Return the [X, Y] coordinate for the center point of the cell that contains the specified text.  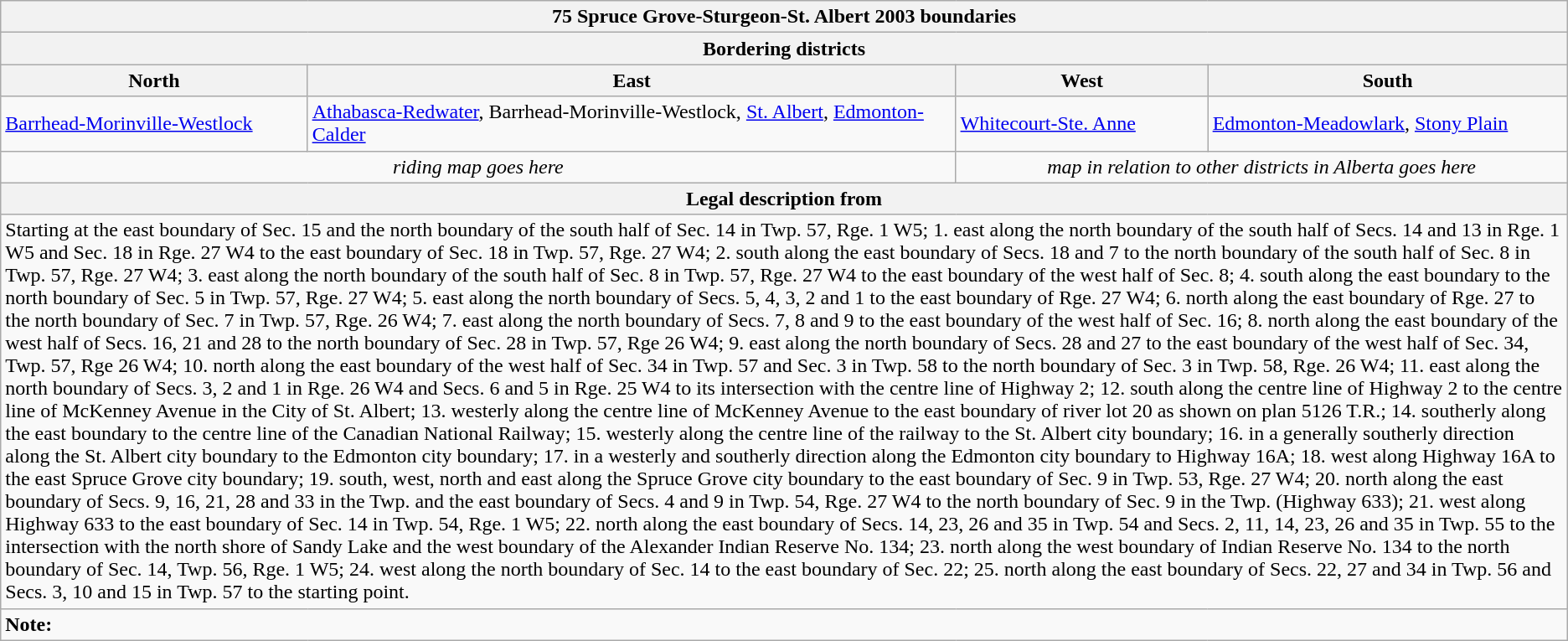
Bordering districts [784, 49]
Note: [784, 624]
Legal description from [784, 199]
Athabasca-Redwater, Barrhead-Morinville-Westlock, St. Albert, Edmonton-Calder [632, 124]
Whitecourt-Ste. Anne [1082, 124]
South [1387, 80]
75 Spruce Grove-Sturgeon-St. Albert 2003 boundaries [784, 17]
East [632, 80]
riding map goes here [478, 167]
West [1082, 80]
North [154, 80]
Barrhead-Morinville-Westlock [154, 124]
map in relation to other districts in Alberta goes here [1261, 167]
Edmonton-Meadowlark, Stony Plain [1387, 124]
